Find where the given text appears and provide that cell's center as [X, Y] coordinate. 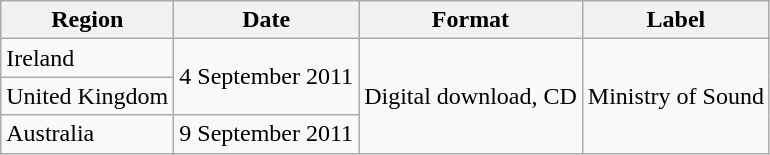
Ministry of Sound [676, 96]
Format [471, 20]
Label [676, 20]
4 September 2011 [266, 77]
Region [88, 20]
United Kingdom [88, 96]
Date [266, 20]
Ireland [88, 58]
9 September 2011 [266, 134]
Digital download, CD [471, 96]
Australia [88, 134]
